Locate the cell with the specified text and output its [X, Y] center coordinate. 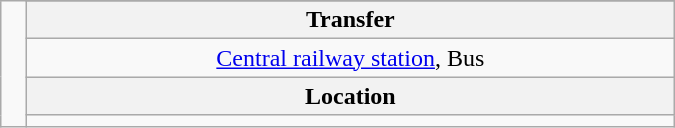
Location [350, 96]
Central railway station, Bus [350, 58]
Transfer [350, 20]
